Output the [x, y] coordinate of the center of the cell containing the given text.  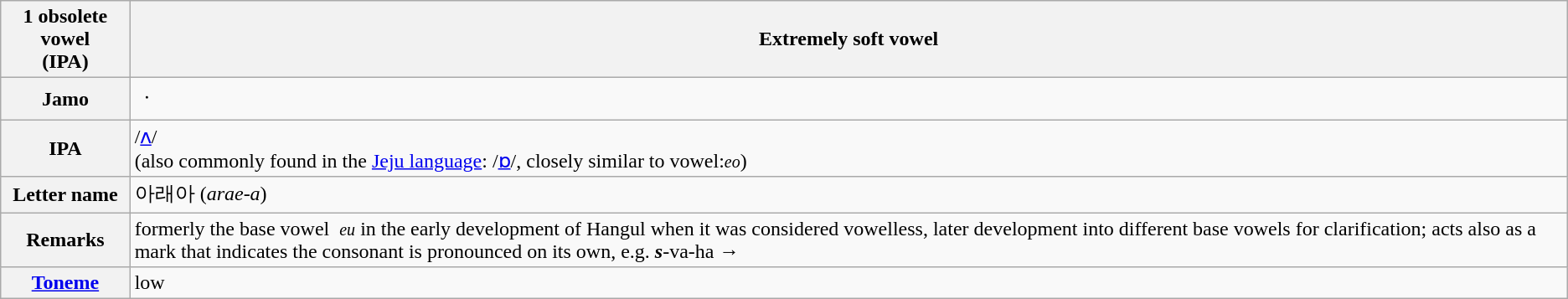
아래아 (arae-a) [848, 194]
Jamo [65, 99]
/ʌ/(also commonly found in the Jeju language: /ɒ/, closely similar to vowel:eo) [848, 148]
IPA [65, 148]
Toneme [65, 283]
low [848, 283]
ㆍ [848, 99]
Remarks [65, 240]
1 obsolete vowel(IPA) [65, 39]
Extremely soft vowel [848, 39]
Letter name [65, 194]
